Identify which cell holds the provided text, then report its (X, Y) central coordinate. 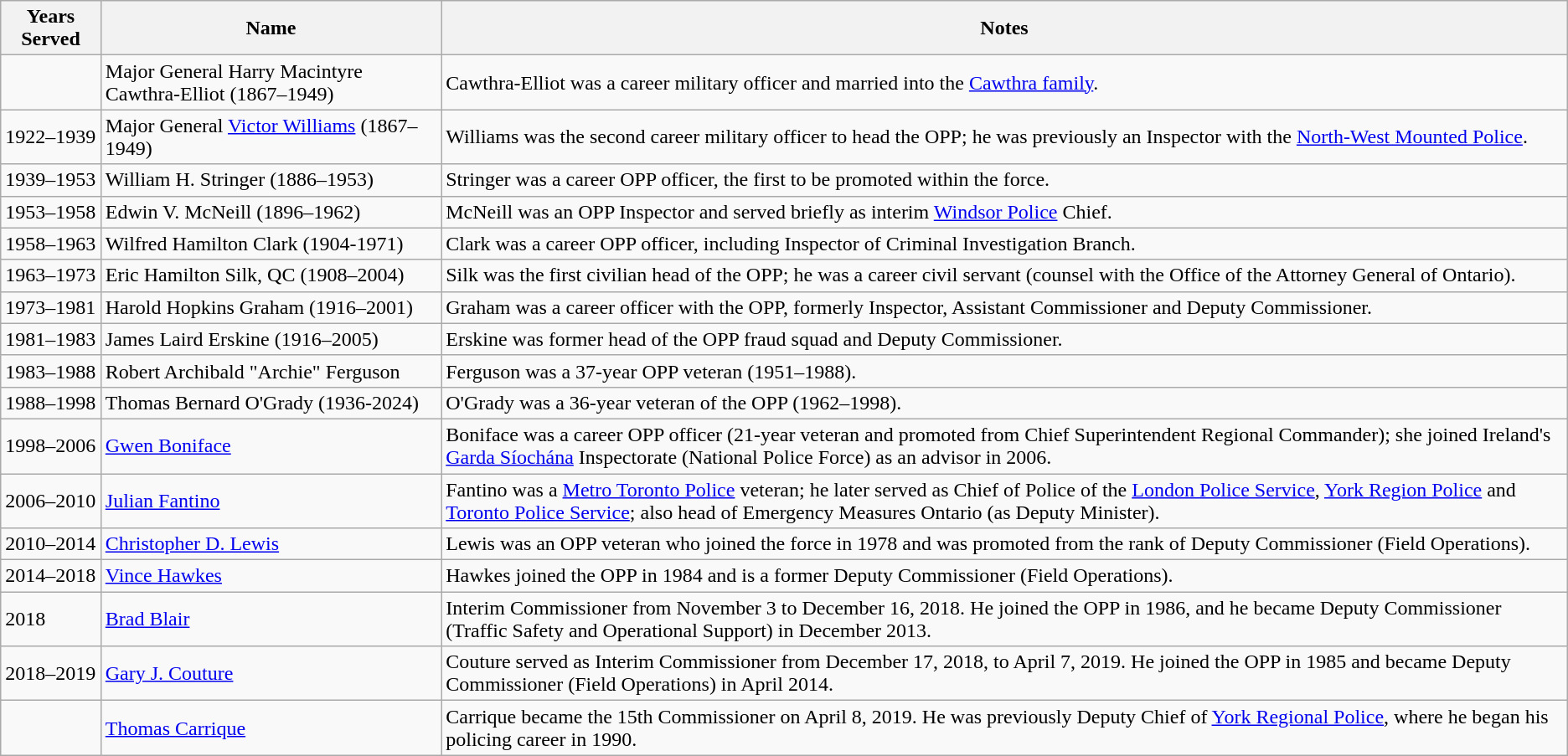
Notes (1005, 28)
Ferguson was a 37-year OPP veteran (1951–1988). (1005, 371)
Erskine was former head of the OPP fraud squad and Deputy Commissioner. (1005, 339)
Wilfred Hamilton Clark (1904-1971) (271, 244)
O'Grady was a 36-year veteran of the OPP (1962–1998). (1005, 403)
Graham was a career officer with the OPP, formerly Inspector, Assistant Commissioner and Deputy Commissioner. (1005, 307)
1988–1998 (51, 403)
1939–1953 (51, 180)
Harold Hopkins Graham (1916–2001) (271, 307)
1981–1983 (51, 339)
2006–2010 (51, 501)
1983–1988 (51, 371)
Years Served (51, 28)
2018–2019 (51, 673)
William H. Stringer (1886–1953) (271, 180)
Williams was the second career military officer to head the OPP; he was previously an Inspector with the North-West Mounted Police. (1005, 137)
Gary J. Couture (271, 673)
Hawkes joined the OPP in 1984 and is a former Deputy Commissioner (Field Operations). (1005, 576)
Major General Harry Macintyre Cawthra-Elliot (1867–1949) (271, 82)
Name (271, 28)
1998–2006 (51, 445)
2010–2014 (51, 544)
Julian Fantino (271, 501)
1973–1981 (51, 307)
2018 (51, 620)
Major General Victor Williams (1867–1949) (271, 137)
1963–1973 (51, 275)
Christopher D. Lewis (271, 544)
Clark was a career OPP officer, including Inspector of Criminal Investigation Branch. (1005, 244)
Stringer was a career OPP officer, the first to be promoted within the force. (1005, 180)
Eric Hamilton Silk, QC (1908–2004) (271, 275)
Cawthra-Elliot was a career military officer and married into the Cawthra family. (1005, 82)
1958–1963 (51, 244)
Thomas Bernard O'Grady (1936-2024) (271, 403)
Edwin V. McNeill (1896–1962) (271, 212)
James Laird Erskine (1916–2005) (271, 339)
1953–1958 (51, 212)
2014–2018 (51, 576)
McNeill was an OPP Inspector and served briefly as interim Windsor Police Chief. (1005, 212)
Lewis was an OPP veteran who joined the force in 1978 and was promoted from the rank of Deputy Commissioner (Field Operations). (1005, 544)
Robert Archibald "Archie" Ferguson (271, 371)
Silk was the first civilian head of the OPP; he was a career civil servant (counsel with the Office of the Attorney General of Ontario). (1005, 275)
Vince Hawkes (271, 576)
Thomas Carrique (271, 728)
1922–1939 (51, 137)
Brad Blair (271, 620)
Gwen Boniface (271, 445)
